Find where the given text appears and provide that cell's center as (x, y) coordinate. 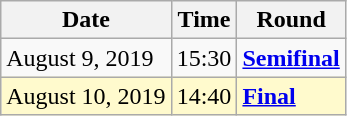
Round (291, 20)
15:30 (204, 58)
14:40 (204, 96)
August 9, 2019 (86, 58)
Date (86, 20)
Time (204, 20)
August 10, 2019 (86, 96)
Final (291, 96)
Semifinal (291, 58)
